Determine the [X, Y] coordinate at the center of the cell enclosing the given text.  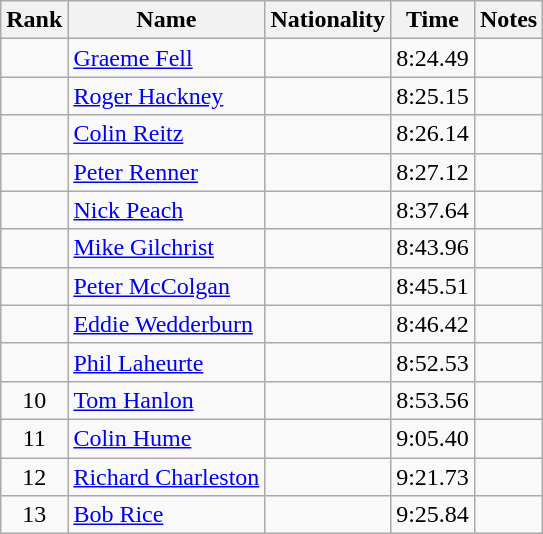
Notes [508, 20]
12 [34, 477]
9:21.73 [433, 477]
Colin Reitz [166, 134]
8:37.64 [433, 210]
Mike Gilchrist [166, 248]
Nick Peach [166, 210]
8:25.15 [433, 96]
9:25.84 [433, 515]
Tom Hanlon [166, 400]
Nationality [328, 20]
Rank [34, 20]
8:53.56 [433, 400]
Eddie Wedderburn [166, 324]
Bob Rice [166, 515]
Graeme Fell [166, 58]
Richard Charleston [166, 477]
8:26.14 [433, 134]
Roger Hackney [166, 96]
8:43.96 [433, 248]
9:05.40 [433, 438]
8:45.51 [433, 286]
11 [34, 438]
Peter McColgan [166, 286]
Phil Laheurte [166, 362]
8:27.12 [433, 172]
8:24.49 [433, 58]
Name [166, 20]
Colin Hume [166, 438]
13 [34, 515]
8:46.42 [433, 324]
Time [433, 20]
8:52.53 [433, 362]
10 [34, 400]
Peter Renner [166, 172]
